Detect which cell encompasses the target text, then output its [X, Y] center coordinate. 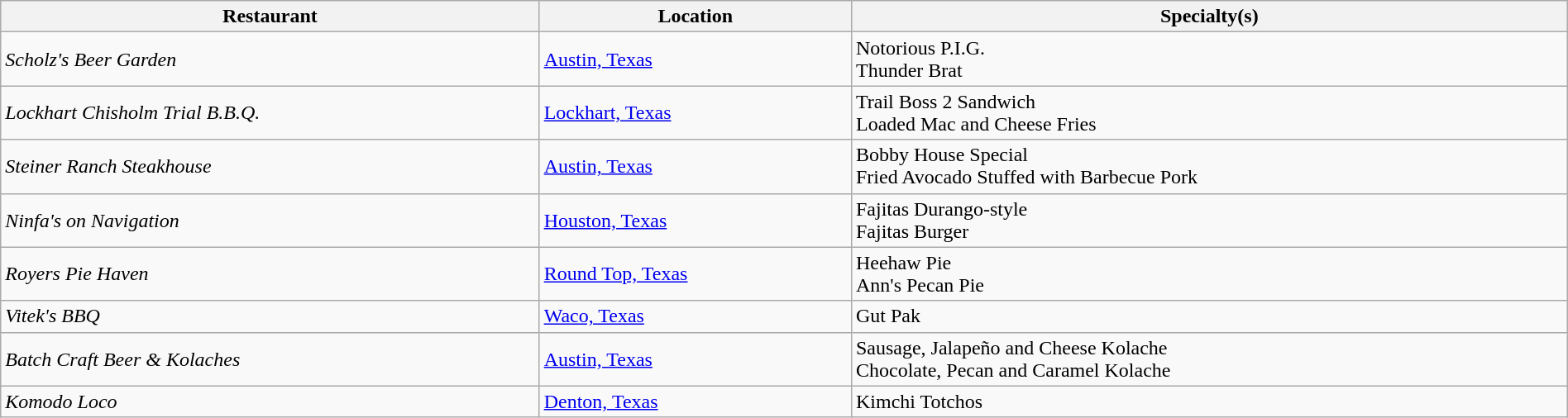
Specialty(s) [1209, 17]
Location [695, 17]
Batch Craft Beer & Kolaches [270, 359]
Kimchi Totchos [1209, 401]
Bobby House SpecialFried Avocado Stuffed with Barbecue Pork [1209, 167]
Royers Pie Haven [270, 274]
Fajitas Durango-styleFajitas Burger [1209, 220]
Lockhart, Texas [695, 112]
Trail Boss 2 SandwichLoaded Mac and Cheese Fries [1209, 112]
Heehaw PieAnn's Pecan Pie [1209, 274]
Vitek's BBQ [270, 316]
Restaurant [270, 17]
Ninfa's on Navigation [270, 220]
Scholz's Beer Garden [270, 59]
Steiner Ranch Steakhouse [270, 167]
Notorious P.I.G.Thunder Brat [1209, 59]
Komodo Loco [270, 401]
Denton, Texas [695, 401]
Waco, Texas [695, 316]
Sausage, Jalapeño and Cheese KolacheChocolate, Pecan and Caramel Kolache [1209, 359]
Lockhart Chisholm Trial B.B.Q. [270, 112]
Round Top, Texas [695, 274]
Houston, Texas [695, 220]
Gut Pak [1209, 316]
